Pinpoint the cell where the given text exists, returning its [x, y] midpoint coordinate. 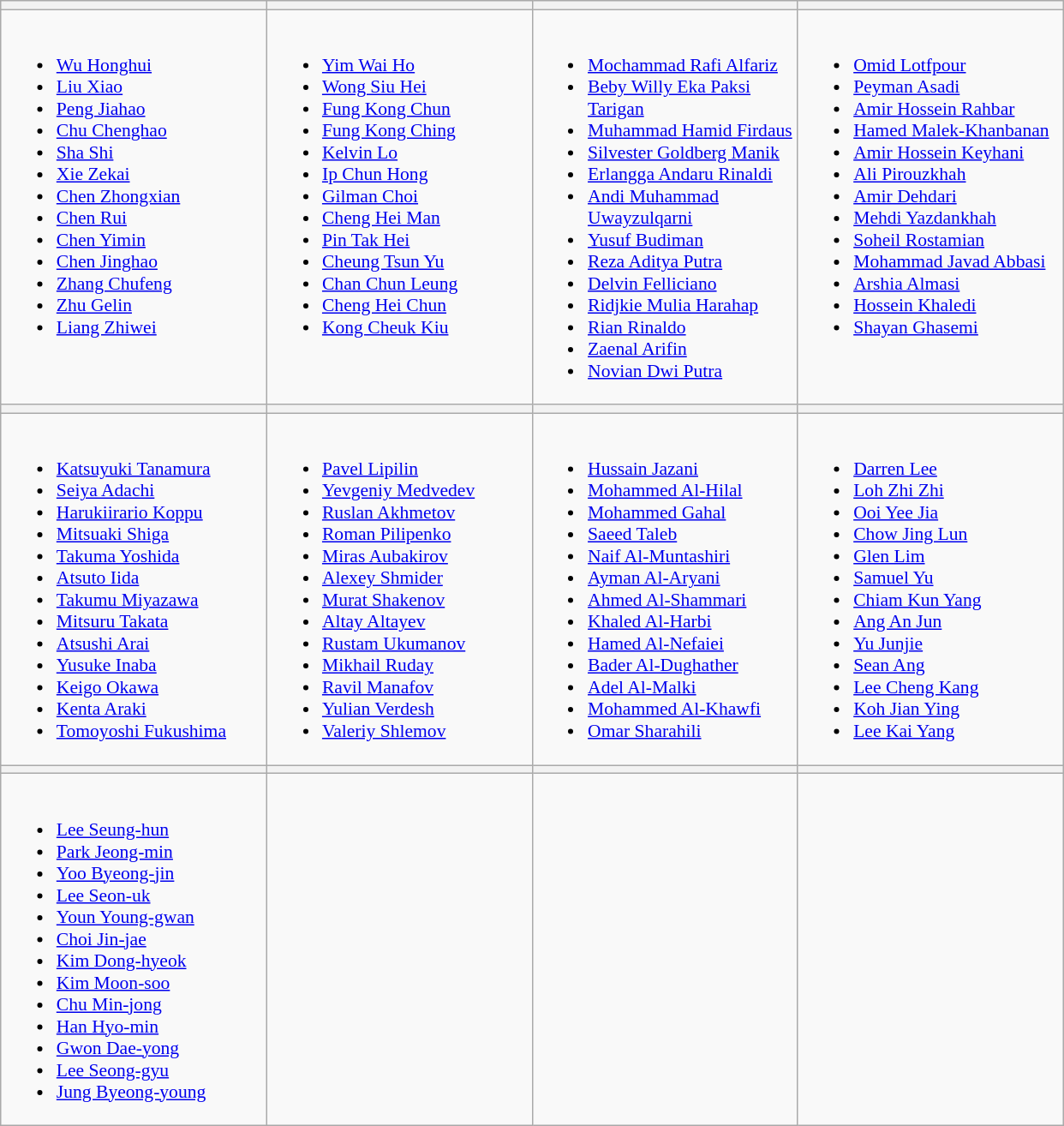
Wu HonghuiLiu XiaoPeng JiahaoChu ChenghaoSha ShiXie ZekaiChen ZhongxianChen RuiChen YiminChen JinghaoZhang ChufengZhu GelinLiang Zhiwei [134, 207]
Darren LeeLoh Zhi ZhiOoi Yee JiaChow Jing LunGlen LimSamuel YuChiam Kun YangAng An JunYu JunjieSean AngLee Cheng KangKoh Jian YingLee Kai Yang [930, 590]
